Find where the given text appears and provide that cell's center as (X, Y) coordinate. 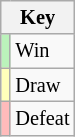
Draw (42, 85)
Defeat (42, 118)
Key (38, 17)
Win (42, 51)
